Find where the given text appears and provide that cell's center as (X, Y) coordinate. 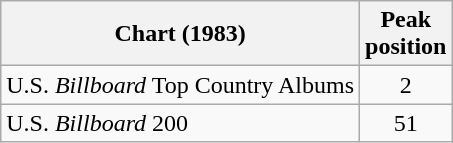
2 (406, 85)
Peakposition (406, 34)
51 (406, 123)
U.S. Billboard 200 (180, 123)
U.S. Billboard Top Country Albums (180, 85)
Chart (1983) (180, 34)
